Find where the given text appears and provide that cell's center as (X, Y) coordinate. 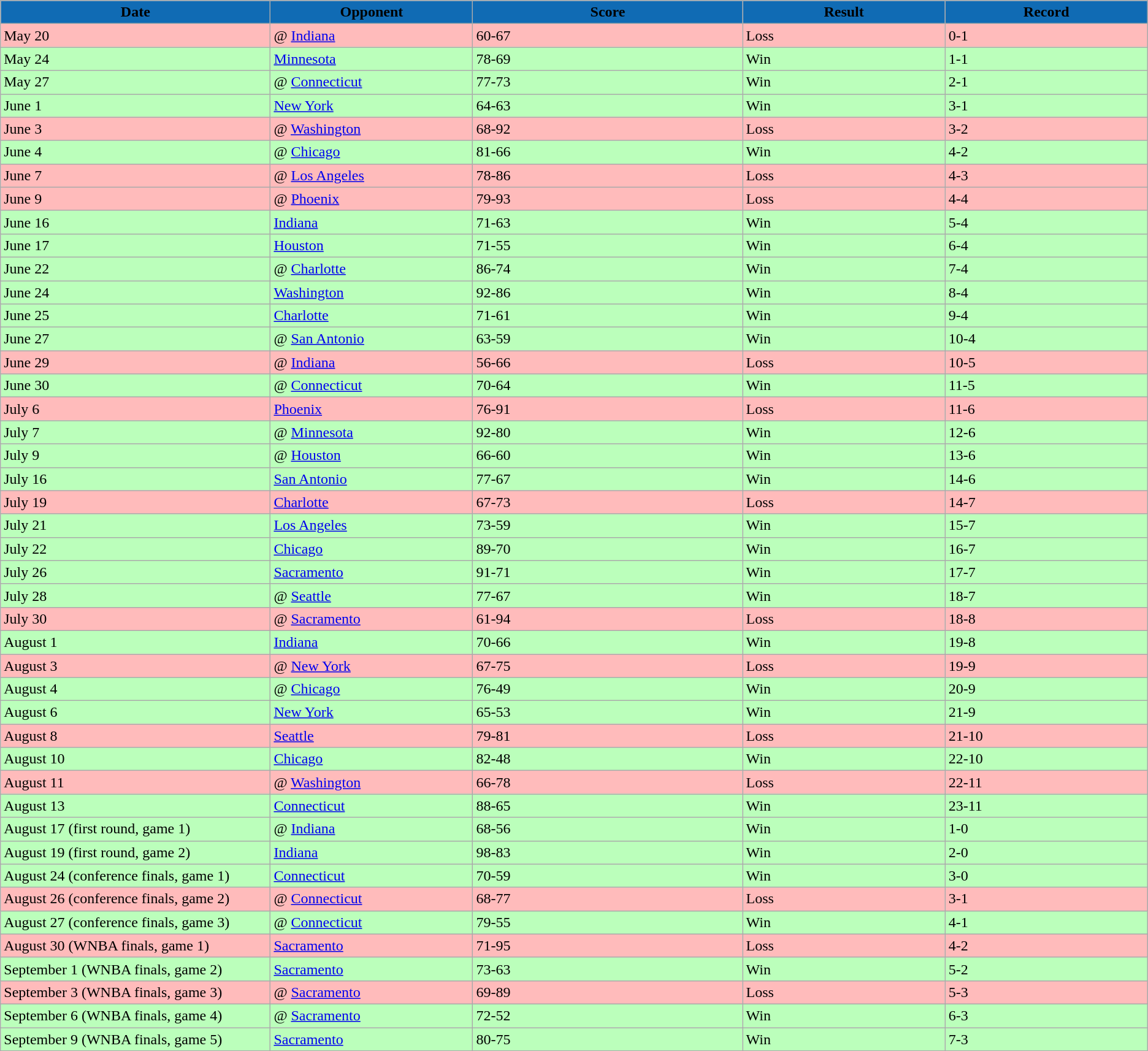
5-4 (1046, 222)
4-3 (1046, 175)
2-1 (1046, 82)
June 29 (136, 362)
Score (608, 12)
17-7 (1046, 572)
98-83 (608, 852)
68-92 (608, 129)
May 24 (136, 59)
August 8 (136, 736)
18-7 (1046, 595)
August 13 (136, 806)
July 30 (136, 619)
86-74 (608, 269)
2-0 (1046, 852)
22-10 (1046, 759)
73-59 (608, 525)
August 6 (136, 713)
@ Minnesota (372, 432)
August 17 (first round, game 1) (136, 829)
July 22 (136, 549)
23-11 (1046, 806)
Seattle (372, 736)
71-61 (608, 316)
6-3 (1046, 1015)
@ Los Angeles (372, 175)
22-11 (1046, 782)
Date (136, 12)
5-3 (1046, 992)
10-4 (1046, 339)
@ Seattle (372, 595)
65-53 (608, 713)
Houston (372, 245)
73-63 (608, 969)
10-5 (1046, 362)
70-66 (608, 642)
July 7 (136, 432)
Washington (372, 292)
August 30 (WNBA finals, game 1) (136, 946)
82-48 (608, 759)
September 9 (WNBA finals, game 5) (136, 1039)
@ San Antonio (372, 339)
July 19 (136, 502)
6-4 (1046, 245)
1-0 (1046, 829)
June 30 (136, 386)
56-66 (608, 362)
May 27 (136, 82)
7-3 (1046, 1039)
Opponent (372, 12)
June 9 (136, 199)
21-9 (1046, 713)
June 1 (136, 105)
20-9 (1046, 689)
July 9 (136, 456)
11-5 (1046, 386)
80-75 (608, 1039)
August 27 (conference finals, game 3) (136, 922)
76-91 (608, 409)
June 4 (136, 152)
San Antonio (372, 479)
71-55 (608, 245)
June 17 (136, 245)
August 24 (conference finals, game 1) (136, 876)
13-6 (1046, 456)
81-66 (608, 152)
12-6 (1046, 432)
September 3 (WNBA finals, game 3) (136, 992)
70-64 (608, 386)
79-93 (608, 199)
August 11 (136, 782)
15-7 (1046, 525)
June 25 (136, 316)
5-2 (1046, 969)
1-1 (1046, 59)
60-67 (608, 36)
June 22 (136, 269)
63-59 (608, 339)
14-6 (1046, 479)
89-70 (608, 549)
91-71 (608, 572)
Los Angeles (372, 525)
70-59 (608, 876)
@ Phoenix (372, 199)
8-4 (1046, 292)
66-60 (608, 456)
61-94 (608, 619)
67-75 (608, 665)
September 6 (WNBA finals, game 4) (136, 1015)
4-4 (1046, 199)
77-73 (608, 82)
June 24 (136, 292)
18-8 (1046, 619)
July 26 (136, 572)
August 3 (136, 665)
@ Charlotte (372, 269)
64-63 (608, 105)
21-10 (1046, 736)
16-7 (1046, 549)
Minnesota (372, 59)
August 1 (136, 642)
78-69 (608, 59)
71-63 (608, 222)
July 28 (136, 595)
69-89 (608, 992)
July 16 (136, 479)
Result (844, 12)
7-4 (1046, 269)
Record (1046, 12)
72-52 (608, 1015)
June 3 (136, 129)
79-81 (608, 736)
June 16 (136, 222)
4-1 (1046, 922)
92-80 (608, 432)
11-6 (1046, 409)
August 4 (136, 689)
9-4 (1046, 316)
88-65 (608, 806)
19-8 (1046, 642)
14-7 (1046, 502)
92-86 (608, 292)
August 19 (first round, game 2) (136, 852)
3-0 (1046, 876)
66-78 (608, 782)
August 26 (conference finals, game 2) (136, 899)
May 20 (136, 36)
June 7 (136, 175)
78-86 (608, 175)
Phoenix (372, 409)
@ Houston (372, 456)
July 6 (136, 409)
19-9 (1046, 665)
August 10 (136, 759)
September 1 (WNBA finals, game 2) (136, 969)
79-55 (608, 922)
3-2 (1046, 129)
68-77 (608, 899)
68-56 (608, 829)
76-49 (608, 689)
67-73 (608, 502)
0-1 (1046, 36)
July 21 (136, 525)
@ New York (372, 665)
June 27 (136, 339)
71-95 (608, 946)
